Return (X, Y) of the center of cell containing provided text 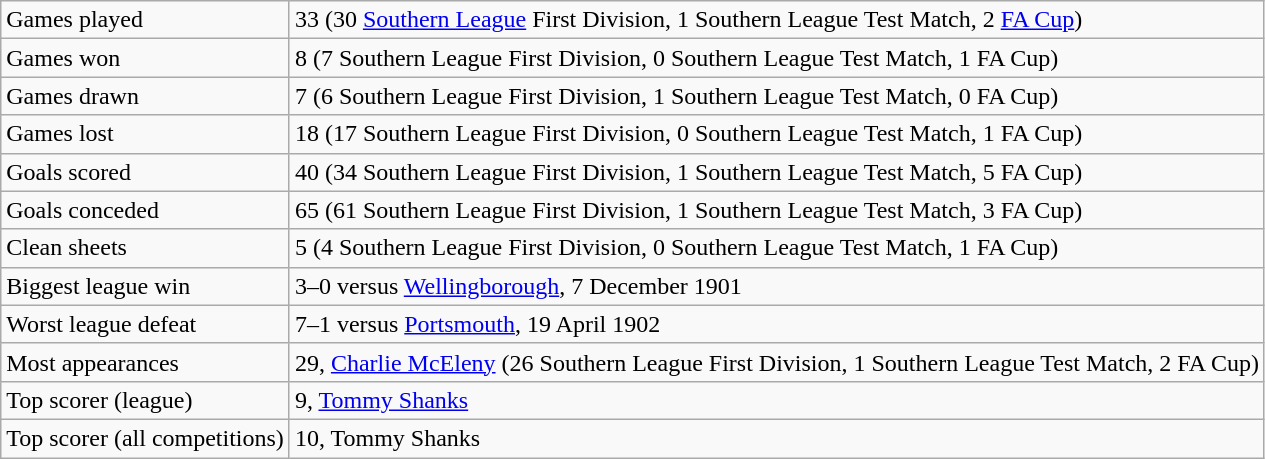
33 (30 Southern League First Division, 1 Southern League Test Match, 2 FA Cup) (776, 20)
9, Tommy Shanks (776, 400)
65 (61 Southern League First Division, 1 Southern League Test Match, 3 FA Cup) (776, 210)
Games lost (146, 134)
3–0 versus Wellingborough, 7 December 1901 (776, 286)
18 (17 Southern League First Division, 0 Southern League Test Match, 1 FA Cup) (776, 134)
Games won (146, 58)
Games played (146, 20)
40 (34 Southern League First Division, 1 Southern League Test Match, 5 FA Cup) (776, 172)
Worst league defeat (146, 324)
Top scorer (all competitions) (146, 438)
Biggest league win (146, 286)
10, Tommy Shanks (776, 438)
Clean sheets (146, 248)
Goals conceded (146, 210)
8 (7 Southern League First Division, 0 Southern League Test Match, 1 FA Cup) (776, 58)
Top scorer (league) (146, 400)
5 (4 Southern League First Division, 0 Southern League Test Match, 1 FA Cup) (776, 248)
7 (6 Southern League First Division, 1 Southern League Test Match, 0 FA Cup) (776, 96)
Most appearances (146, 362)
29, Charlie McEleny (26 Southern League First Division, 1 Southern League Test Match, 2 FA Cup) (776, 362)
Goals scored (146, 172)
Games drawn (146, 96)
7–1 versus Portsmouth, 19 April 1902 (776, 324)
